Detect which cell encompasses the target text, then output its [X, Y] center coordinate. 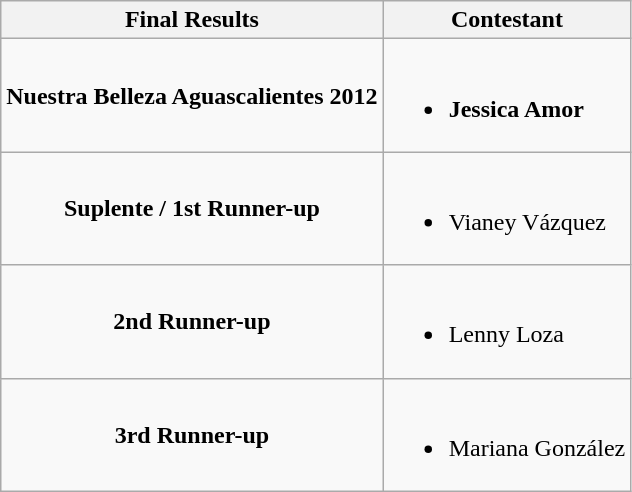
Lenny Loza [507, 322]
Final Results [192, 20]
Suplente / 1st Runner-up [192, 208]
Contestant [507, 20]
2nd Runner-up [192, 322]
Mariana González [507, 434]
Jessica Amor [507, 96]
Nuestra Belleza Aguascalientes 2012 [192, 96]
3rd Runner-up [192, 434]
Vianey Vázquez [507, 208]
